Extract the (X, Y) coordinate from the center of the cell holding the provided text.  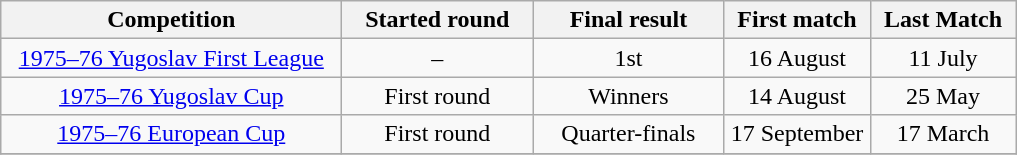
Quarter-finals (628, 134)
Final result (628, 20)
1975–76 Yugoslav Cup (172, 96)
– (438, 58)
17 March (943, 134)
Last Match (943, 20)
25 May (943, 96)
1975–76 European Cup (172, 134)
14 August (797, 96)
16 August (797, 58)
11 July (943, 58)
First match (797, 20)
Winners (628, 96)
1975–76 Yugoslav First League (172, 58)
1st (628, 58)
Started round (438, 20)
Competition (172, 20)
17 September (797, 134)
